Pinpoint the cell where the given text exists, returning its [X, Y] midpoint coordinate. 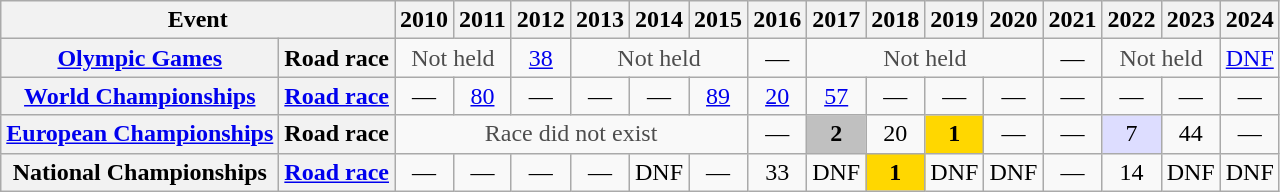
2018 [896, 20]
2017 [836, 20]
80 [483, 96]
2014 [658, 20]
2022 [1132, 20]
33 [778, 172]
38 [540, 58]
2024 [1250, 20]
44 [1190, 134]
2012 [540, 20]
2 [836, 134]
World Championships [140, 96]
57 [836, 96]
2013 [600, 20]
89 [718, 96]
European Championships [140, 134]
2023 [1190, 20]
2011 [483, 20]
Olympic Games [140, 58]
Event [198, 20]
2021 [1072, 20]
7 [1132, 134]
2019 [954, 20]
2015 [718, 20]
2010 [424, 20]
14 [1132, 172]
2020 [1014, 20]
National Championships [140, 172]
Race did not exist [572, 134]
2016 [778, 20]
